Find where the given text appears and provide that cell's center as (x, y) coordinate. 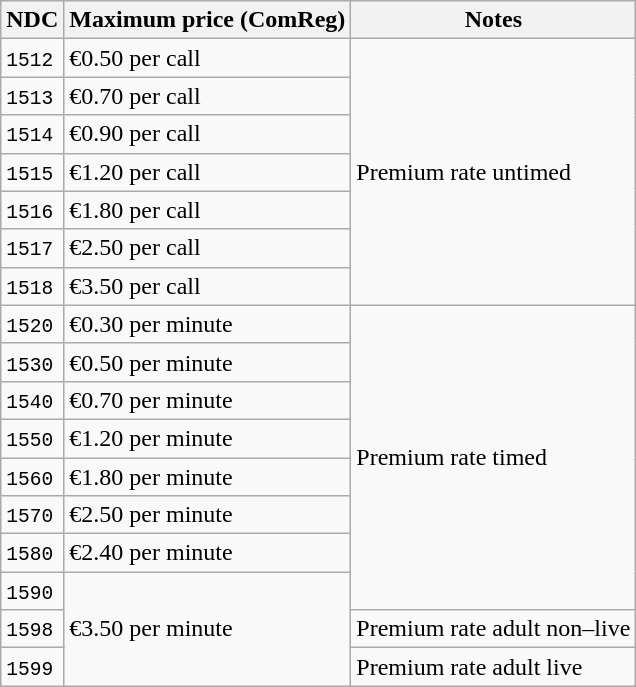
1516 (32, 210)
€1.20 per call (208, 172)
€3.50 per minute (208, 629)
1530 (32, 362)
1590 (32, 591)
€1.80 per call (208, 210)
1580 (32, 553)
1599 (32, 667)
1570 (32, 515)
1515 (32, 172)
NDC (32, 20)
1518 (32, 286)
1560 (32, 477)
€2.50 per minute (208, 515)
Notes (494, 20)
€0.90 per call (208, 134)
€1.80 per minute (208, 477)
Premium rate adult live (494, 667)
€0.30 per minute (208, 324)
Premium rate untimed (494, 172)
€0.70 per call (208, 96)
1540 (32, 400)
Maximum price (ComReg) (208, 20)
€0.50 per minute (208, 362)
1514 (32, 134)
1550 (32, 438)
€0.50 per call (208, 58)
€2.50 per call (208, 248)
1520 (32, 324)
€3.50 per call (208, 286)
1513 (32, 96)
€1.20 per minute (208, 438)
Premium rate adult non–live (494, 629)
€2.40 per minute (208, 553)
€0.70 per minute (208, 400)
Premium rate timed (494, 457)
1517 (32, 248)
1598 (32, 629)
1512 (32, 58)
